Pinpoint the cell where the given text exists, returning its [X, Y] midpoint coordinate. 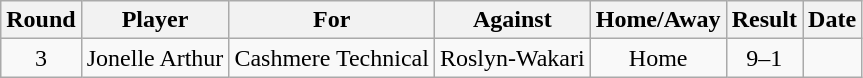
Home/Away [658, 20]
3 [41, 58]
Roslyn-Wakari [512, 58]
Jonelle Arthur [155, 58]
Date [832, 20]
Result [764, 20]
9–1 [764, 58]
For [332, 20]
Player [155, 20]
Cashmere Technical [332, 58]
Against [512, 20]
Home [658, 58]
Round [41, 20]
